Detect which cell encompasses the target text, then output its [X, Y] center coordinate. 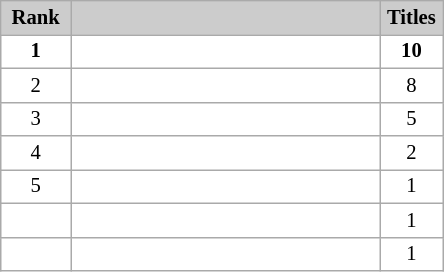
4 [36, 153]
10 [411, 51]
8 [411, 85]
3 [36, 119]
Rank [36, 17]
Titles [411, 17]
